Extract the [x, y] coordinate from the center of the cell holding the provided text.  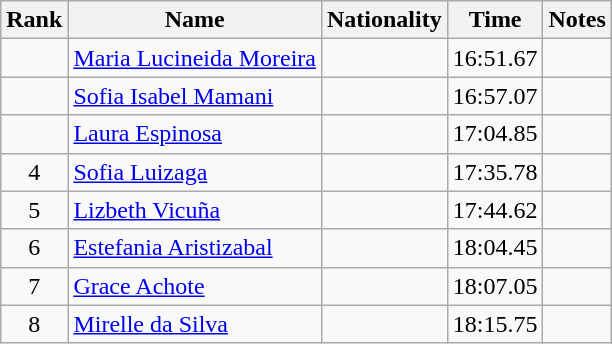
7 [34, 286]
18:07.05 [495, 286]
Sofia Luizaga [195, 172]
4 [34, 172]
Name [195, 20]
Lizbeth Vicuña [195, 210]
16:57.07 [495, 96]
Notes [577, 20]
Estefania Aristizabal [195, 248]
6 [34, 248]
Laura Espinosa [195, 134]
Sofia Isabel Mamani [195, 96]
8 [34, 324]
18:04.45 [495, 248]
Grace Achote [195, 286]
17:35.78 [495, 172]
Nationality [384, 20]
18:15.75 [495, 324]
5 [34, 210]
Maria Lucineida Moreira [195, 58]
Time [495, 20]
16:51.67 [495, 58]
Mirelle da Silva [195, 324]
Rank [34, 20]
17:44.62 [495, 210]
17:04.85 [495, 134]
